Output the (x, y) coordinate of the center of the cell containing the given text.  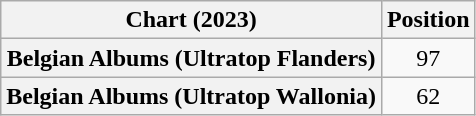
Belgian Albums (Ultratop Wallonia) (192, 96)
62 (428, 96)
Chart (2023) (192, 20)
Belgian Albums (Ultratop Flanders) (192, 58)
Position (428, 20)
97 (428, 58)
